For the text-containing cell, return its midpoint in [x, y] coordinate format. 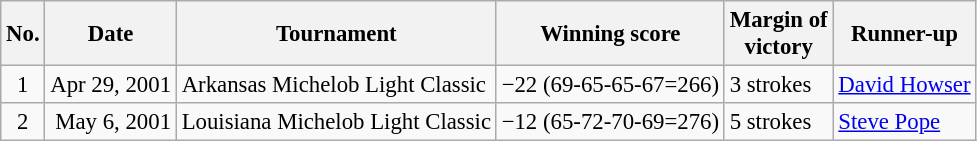
Winning score [610, 34]
Steve Pope [904, 122]
Margin ofvictory [778, 34]
5 strokes [778, 122]
1 [23, 85]
Louisiana Michelob Light Classic [336, 122]
May 6, 2001 [110, 122]
No. [23, 34]
Tournament [336, 34]
−12 (65-72-70-69=276) [610, 122]
Arkansas Michelob Light Classic [336, 85]
2 [23, 122]
David Howser [904, 85]
−22 (69-65-65-67=266) [610, 85]
Apr 29, 2001 [110, 85]
3 strokes [778, 85]
Date [110, 34]
Runner-up [904, 34]
